Provide the (X, Y) coordinate of the cell's center where the given text is located.  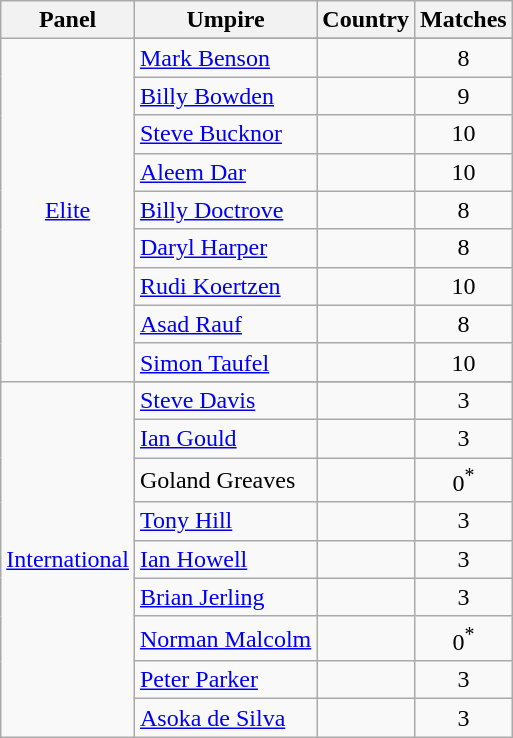
Country (366, 20)
Peter Parker (225, 680)
Umpire (225, 20)
9 (464, 96)
Ian Gould (225, 438)
Asoka de Silva (225, 718)
Steve Davis (225, 400)
Asad Rauf (225, 324)
Billy Bowden (225, 96)
Tony Hill (225, 521)
Billy Doctrove (225, 210)
Ian Howell (225, 559)
International (68, 559)
Elite (68, 210)
Mark Benson (225, 58)
Rudi Koertzen (225, 286)
Matches (464, 20)
Norman Malcolm (225, 638)
Goland Greaves (225, 480)
Simon Taufel (225, 362)
Aleem Dar (225, 172)
Steve Bucknor (225, 134)
Brian Jerling (225, 597)
Panel (68, 20)
Daryl Harper (225, 248)
